Output the [X, Y] coordinate of the center of the cell containing the given text.  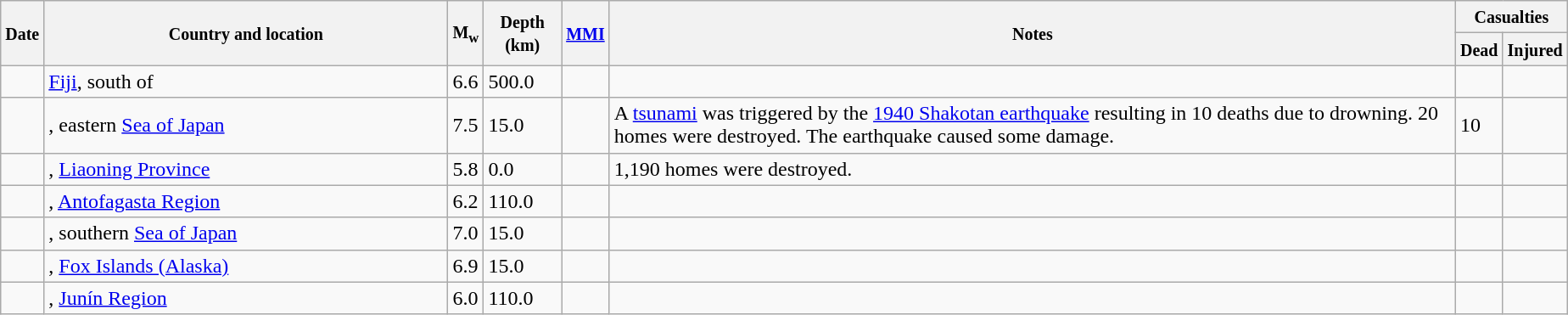
Mw [466, 33]
Casualties [1511, 17]
, Fox Islands (Alaska) [246, 266]
6.6 [466, 82]
, Junín Region [246, 298]
10 [1479, 126]
Injured [1535, 49]
Depth (km) [523, 33]
, Liaoning Province [246, 169]
Date [22, 33]
Dead [1479, 49]
500.0 [523, 82]
Notes [1032, 33]
Country and location [246, 33]
7.0 [466, 233]
1,190 homes were destroyed. [1032, 169]
MMI [585, 33]
0.0 [523, 169]
7.5 [466, 126]
6.9 [466, 266]
, southern Sea of Japan [246, 233]
6.2 [466, 201]
Fiji, south of [246, 82]
, Antofagasta Region [246, 201]
, eastern Sea of Japan [246, 126]
5.8 [466, 169]
6.0 [466, 298]
